Search for the cell housing the specified text and yield its [x, y] center coordinate. 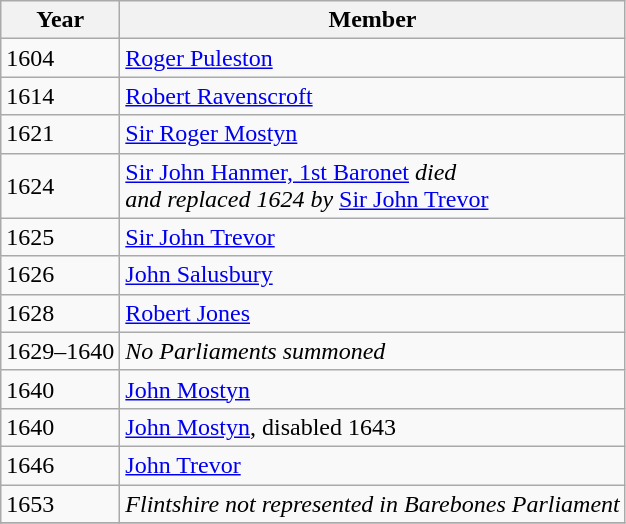
Member [372, 20]
Sir John Trevor [372, 237]
No Parliaments summoned [372, 351]
1629–1640 [60, 351]
1614 [60, 96]
John Mostyn, disabled 1643 [372, 427]
John Trevor [372, 465]
John Salusbury [372, 275]
Sir John Hanmer, 1st Baronet died and replaced 1624 by Sir John Trevor [372, 186]
1604 [60, 58]
John Mostyn [372, 389]
1624 [60, 186]
1621 [60, 134]
1626 [60, 275]
Robert Ravenscroft [372, 96]
Roger Puleston [372, 58]
1653 [60, 503]
1625 [60, 237]
Year [60, 20]
1646 [60, 465]
Flintshire not represented in Barebones Parliament [372, 503]
Robert Jones [372, 313]
1628 [60, 313]
Sir Roger Mostyn [372, 134]
